From the cell containing the given text, extract its center point as (x, y) coordinate. 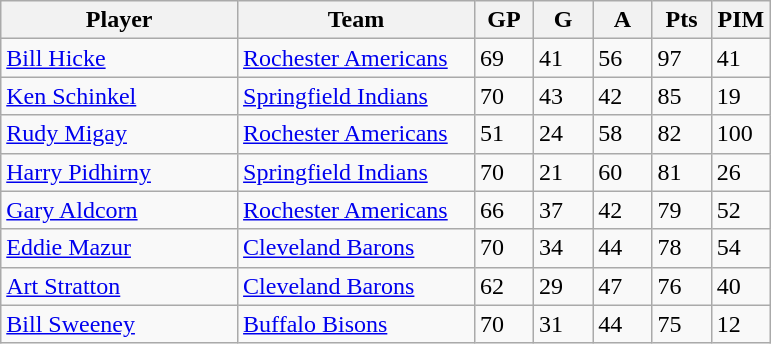
34 (564, 248)
60 (622, 172)
37 (564, 210)
Team (356, 20)
81 (682, 172)
A (622, 20)
66 (504, 210)
52 (740, 210)
31 (564, 324)
PIM (740, 20)
12 (740, 324)
51 (504, 134)
Gary Aldcorn (120, 210)
29 (564, 286)
24 (564, 134)
76 (682, 286)
19 (740, 96)
Eddie Mazur (120, 248)
Rudy Migay (120, 134)
GP (504, 20)
Player (120, 20)
79 (682, 210)
26 (740, 172)
100 (740, 134)
54 (740, 248)
78 (682, 248)
Pts (682, 20)
69 (504, 58)
43 (564, 96)
G (564, 20)
Bill Sweeney (120, 324)
Art Stratton (120, 286)
Ken Schinkel (120, 96)
58 (622, 134)
56 (622, 58)
40 (740, 286)
Harry Pidhirny (120, 172)
47 (622, 286)
Buffalo Bisons (356, 324)
75 (682, 324)
85 (682, 96)
Bill Hicke (120, 58)
82 (682, 134)
21 (564, 172)
97 (682, 58)
62 (504, 286)
